Search for the cell housing the specified text and yield its (X, Y) center coordinate. 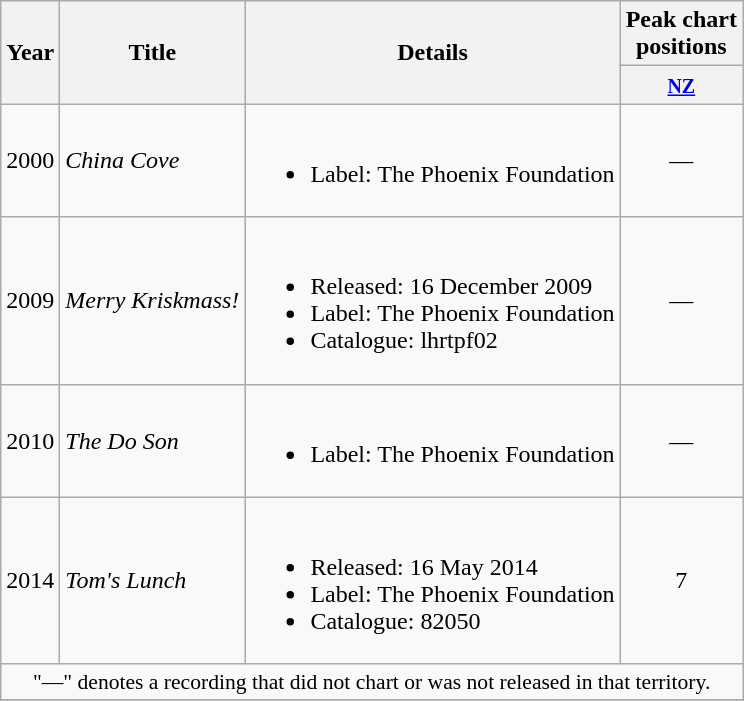
2000 (30, 160)
2014 (30, 580)
2010 (30, 440)
Peak chartpositions (681, 34)
China Cove (152, 160)
Title (152, 52)
Merry Kriskmass! (152, 300)
NZ (681, 85)
7 (681, 580)
Tom's Lunch (152, 580)
The Do Son (152, 440)
Released: 16 December 2009Label: The Phoenix FoundationCatalogue: lhrtpf02 (432, 300)
Details (432, 52)
Year (30, 52)
Released: 16 May 2014Label: The Phoenix FoundationCatalogue: 82050 (432, 580)
2009 (30, 300)
"—" denotes a recording that did not chart or was not released in that territory. (372, 682)
